Provide the (x, y) coordinate of the cell's center where the given text is located.  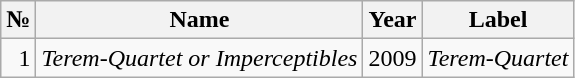
2009 (392, 58)
Label (498, 20)
№ (18, 20)
Name (200, 20)
Terem-Quartet (498, 58)
1 (18, 58)
Year (392, 20)
Terem-Quartet or Imperceptibles (200, 58)
